Detect which cell encompasses the target text, then output its [x, y] center coordinate. 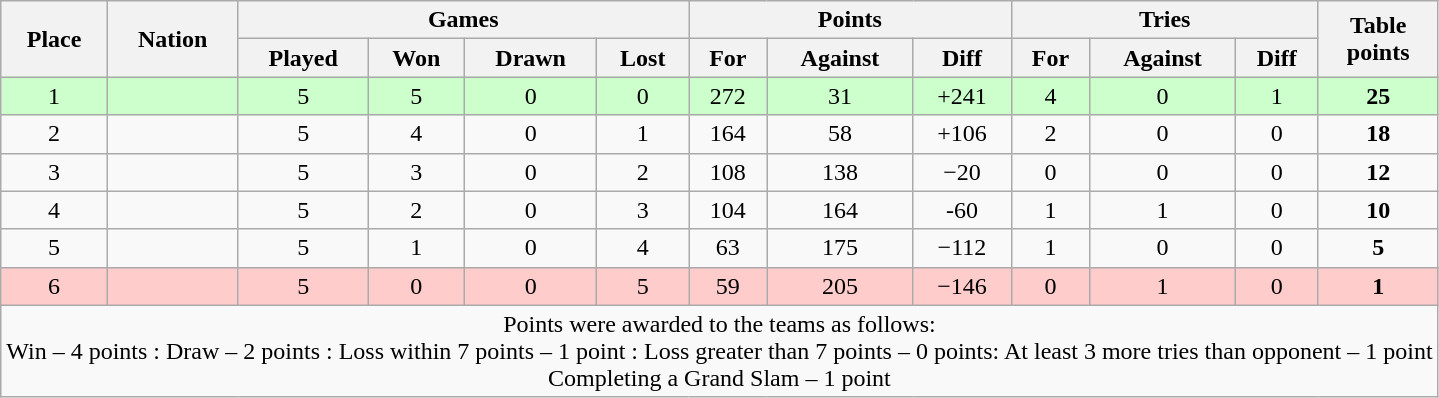
Nation [172, 39]
205 [840, 286]
Games [464, 20]
−112 [962, 248]
18 [1378, 134]
−20 [962, 172]
138 [840, 172]
Tablepoints [1378, 39]
63 [728, 248]
Place [54, 39]
Drawn [530, 58]
25 [1378, 96]
104 [728, 210]
Tries [1164, 20]
108 [728, 172]
31 [840, 96]
59 [728, 286]
58 [840, 134]
Played [303, 58]
+106 [962, 134]
−146 [962, 286]
175 [840, 248]
6 [54, 286]
-60 [962, 210]
272 [728, 96]
12 [1378, 172]
Points [850, 20]
+241 [962, 96]
Lost [643, 58]
Won [416, 58]
10 [1378, 210]
